Scan for the cell matching the given text and deliver its [X, Y] coordinate at center. 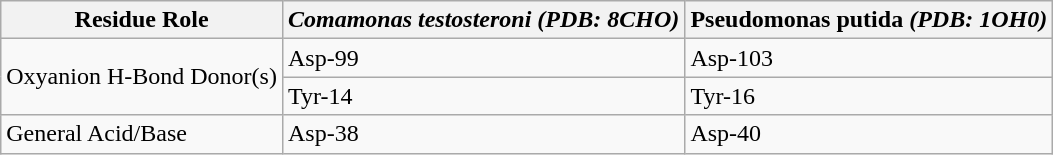
Oxyanion H-Bond Donor(s) [142, 77]
Tyr-14 [483, 96]
Tyr-16 [869, 96]
Residue Role [142, 20]
Asp-103 [869, 58]
Pseudomonas putida (PDB: 1OH0) [869, 20]
Asp-40 [869, 134]
General Acid/Base [142, 134]
Comamonas testosteroni (PDB: 8CHO) [483, 20]
Asp-99 [483, 58]
Asp-38 [483, 134]
